Identify which cell holds the provided text, then report its (x, y) central coordinate. 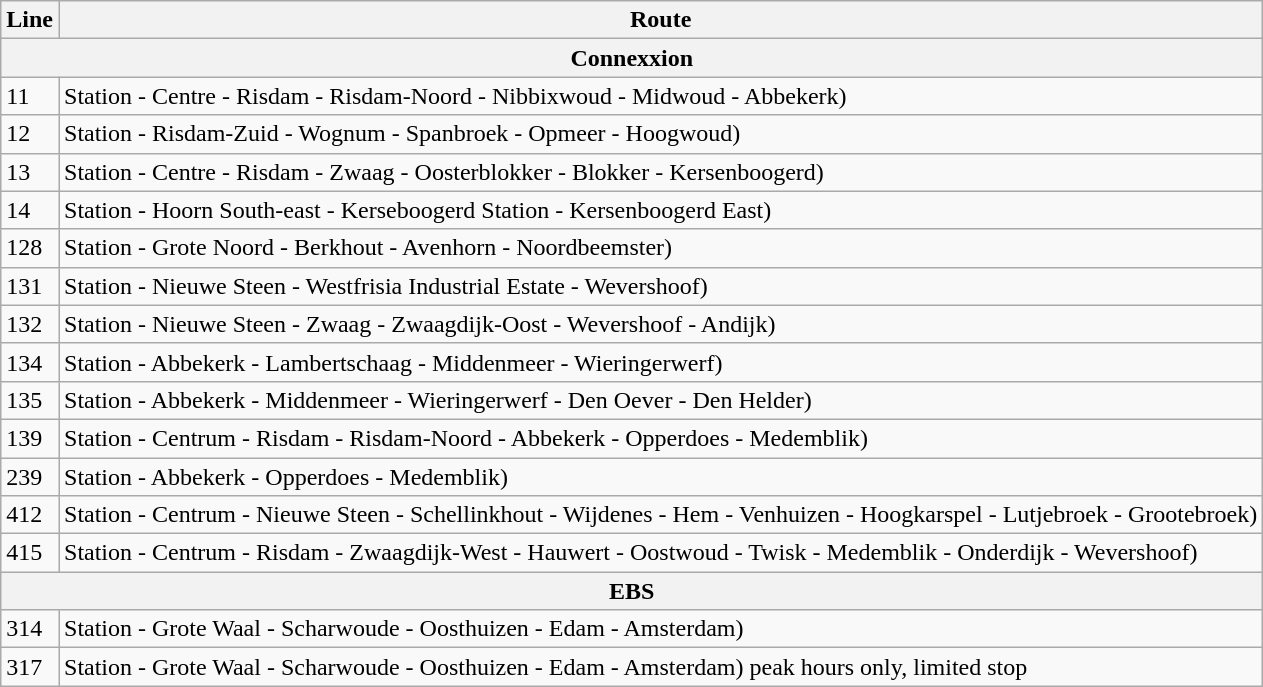
EBS (632, 591)
135 (30, 400)
Station - Grote Waal - Scharwoude - Oosthuizen - Edam - Amsterdam) (660, 629)
Station - Risdam-Zuid - Wognum - Spanbroek - Opmeer - Hoogwoud) (660, 134)
Station - Centre - Risdam - Zwaag - Oosterblokker - Blokker - Kersenboogerd) (660, 172)
Station - Centrum - Nieuwe Steen - Schellinkhout - Wijdenes - Hem - Venhuizen - Hoogkarspel - Lutjebroek - Grootebroek) (660, 515)
Station - Grote Waal - Scharwoude - Oosthuizen - Edam - Amsterdam) peak hours only, limited stop (660, 667)
Station - Centre - Risdam - Risdam-Noord - Nibbixwoud - Midwoud - Abbekerk) (660, 96)
11 (30, 96)
Line (30, 20)
Station - Hoorn South-east - Kerseboogerd Station - Kersenboogerd East) (660, 210)
132 (30, 324)
Route (660, 20)
12 (30, 134)
Connexxion (632, 58)
Station - Abbekerk - Middenmeer - Wieringerwerf - Den Oever - Den Helder) (660, 400)
314 (30, 629)
Station - Nieuwe Steen - Zwaag - Zwaagdijk-Oost - Wevershoof - Andijk) (660, 324)
Station - Grote Noord - Berkhout - Avenhorn - Noordbeemster) (660, 248)
Station - Abbekerk - Opperdoes - Medemblik) (660, 477)
415 (30, 553)
239 (30, 477)
13 (30, 172)
Station - Centrum - Risdam - Zwaagdijk-West - Hauwert - Oostwoud - Twisk - Medemblik - Onderdijk - Wevershoof) (660, 553)
128 (30, 248)
134 (30, 362)
317 (30, 667)
14 (30, 210)
Station - Centrum - Risdam - Risdam-Noord - Abbekerk - Opperdoes - Medemblik) (660, 438)
412 (30, 515)
Station - Abbekerk - Lambertschaag - Middenmeer - Wieringerwerf) (660, 362)
Station - Nieuwe Steen - Westfrisia Industrial Estate - Wevershoof) (660, 286)
139 (30, 438)
131 (30, 286)
